Return the (x, y) coordinate for the center point of the cell that contains the specified text.  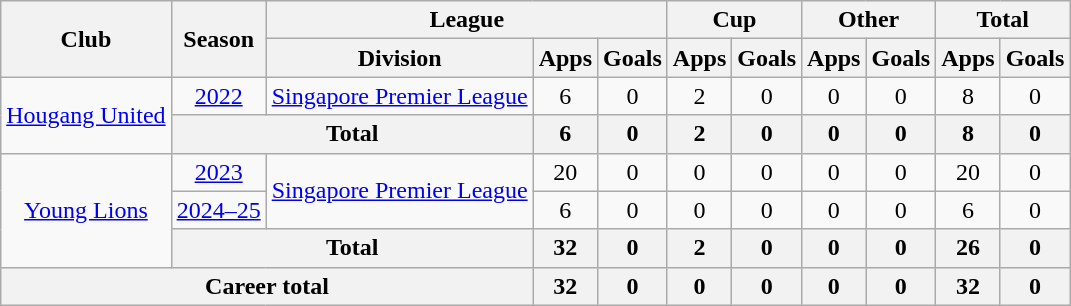
Cup (734, 20)
2022 (218, 96)
Club (86, 39)
League (466, 20)
2024–25 (218, 210)
Season (218, 39)
Other (869, 20)
Career total (267, 286)
Young Lions (86, 210)
26 (968, 248)
Division (400, 58)
Hougang United (86, 115)
2023 (218, 172)
